Find where the given text appears and provide that cell's center as (X, Y) coordinate. 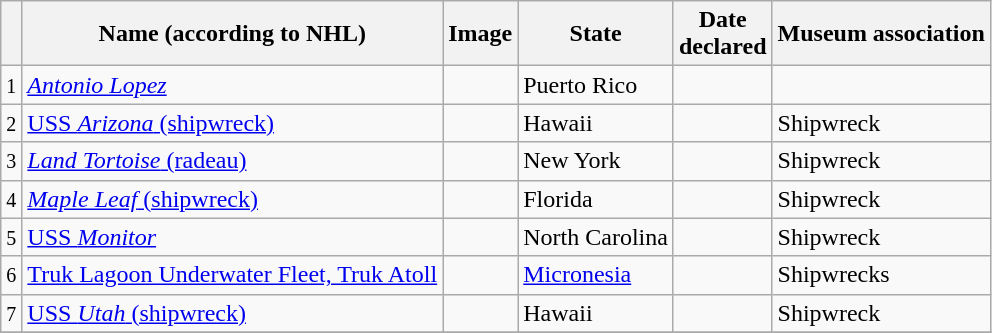
Shipwrecks (881, 275)
New York (596, 161)
Micronesia (596, 275)
Name (according to NHL) (232, 34)
6 (12, 275)
Antonio Lopez (232, 85)
Land Tortoise (radeau) (232, 161)
Truk Lagoon Underwater Fleet, Truk Atoll (232, 275)
North Carolina (596, 237)
3 (12, 161)
Florida (596, 199)
Maple Leaf (shipwreck) (232, 199)
Puerto Rico (596, 85)
1 (12, 85)
USS Arizona (shipwreck) (232, 123)
7 (12, 313)
USS Monitor (232, 237)
Image (480, 34)
4 (12, 199)
5 (12, 237)
State (596, 34)
Museum association (881, 34)
2 (12, 123)
Datedeclared (722, 34)
USS Utah (shipwreck) (232, 313)
